Provide the [x, y] coordinate of the cell's center where the given text is located.  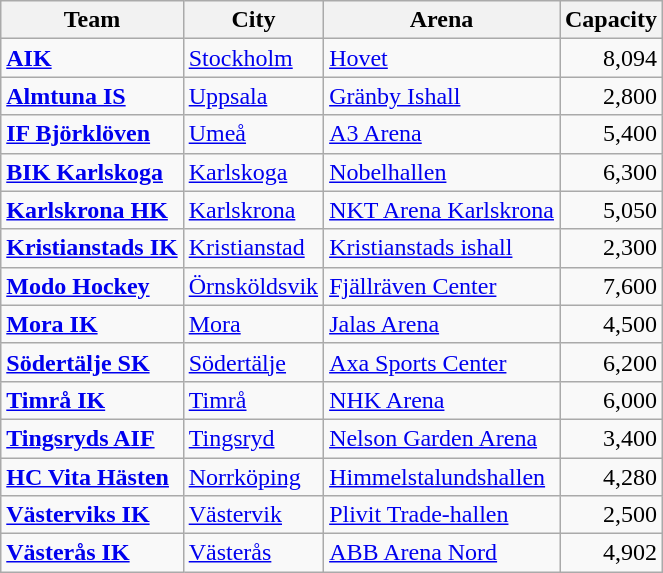
Uppsala [253, 96]
Västerviks IK [92, 515]
Stockholm [253, 58]
5,400 [612, 134]
Karlskrona [253, 210]
Capacity [612, 20]
Plivit Trade-hallen [442, 515]
Fjällräven Center [442, 286]
6,200 [612, 362]
Modo Hockey [92, 286]
5,050 [612, 210]
Kristianstads ishall [442, 248]
Nelson Garden Arena [442, 438]
Almtuna IS [92, 96]
2,500 [612, 515]
IF Björklöven [92, 134]
Gränby Ishall [442, 96]
Hovet [442, 58]
4,902 [612, 553]
A3 Arena [442, 134]
Kristianstad [253, 248]
Kristianstads IK [92, 248]
Timrå [253, 400]
NKT Arena Karlskrona [442, 210]
Tingsryd [253, 438]
Södertälje [253, 362]
Karlskrona HK [92, 210]
BIK Karlskoga [92, 172]
AIK [92, 58]
Mora IK [92, 324]
ABB Arena Nord [442, 553]
Umeå [253, 134]
Mora [253, 324]
Västerås [253, 553]
Nobelhallen [442, 172]
Timrå IK [92, 400]
Arena [442, 20]
7,600 [612, 286]
6,000 [612, 400]
Örnsköldsvik [253, 286]
Jalas Arena [442, 324]
4,280 [612, 477]
Tingsryds AIF [92, 438]
HC Vita Hästen [92, 477]
NHK Arena [442, 400]
4,500 [612, 324]
Karlskoga [253, 172]
2,800 [612, 96]
Team [92, 20]
2,300 [612, 248]
Västervik [253, 515]
Norrköping [253, 477]
3,400 [612, 438]
Axa Sports Center [442, 362]
Södertälje SK [92, 362]
City [253, 20]
Himmelstalundshallen [442, 477]
Västerås IK [92, 553]
8,094 [612, 58]
6,300 [612, 172]
